Provide the [x, y] coordinate of the cell's center where the given text is located.  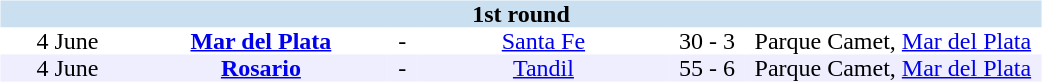
Santa Fe [544, 42]
Rosario [260, 68]
Tandil [544, 68]
Mar del Plata [260, 42]
1st round [520, 14]
30 - 3 [707, 42]
55 - 6 [707, 68]
